Locate the cell with the specified text and output its (X, Y) center coordinate. 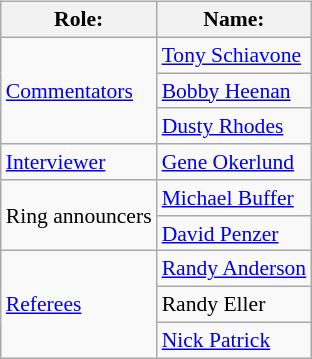
Interviewer (79, 162)
David Penzer (234, 233)
Bobby Heenan (234, 91)
Role: (79, 20)
Nick Patrick (234, 340)
Tony Schiavone (234, 55)
Gene Okerlund (234, 162)
Randy Anderson (234, 269)
Michael Buffer (234, 198)
Randy Eller (234, 305)
Ring announcers (79, 216)
Commentators (79, 90)
Dusty Rhodes (234, 126)
Name: (234, 20)
Referees (79, 304)
